Find where the given text appears and provide that cell's center as [X, Y] coordinate. 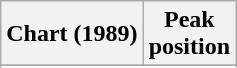
Peakposition [189, 34]
Chart (1989) [72, 34]
